Extract the [X, Y] coordinate from the center of the cell holding the provided text.  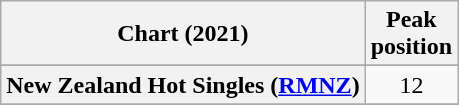
New Zealand Hot Singles (RMNZ) [183, 85]
12 [411, 85]
Peakposition [411, 34]
Chart (2021) [183, 34]
